From the cell containing the given text, extract its center point as (X, Y) coordinate. 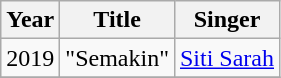
Singer (226, 20)
Year (30, 20)
2019 (30, 58)
"Semakin" (118, 58)
Siti Sarah (226, 58)
Title (118, 20)
